Return (x, y) of the center of cell containing provided text 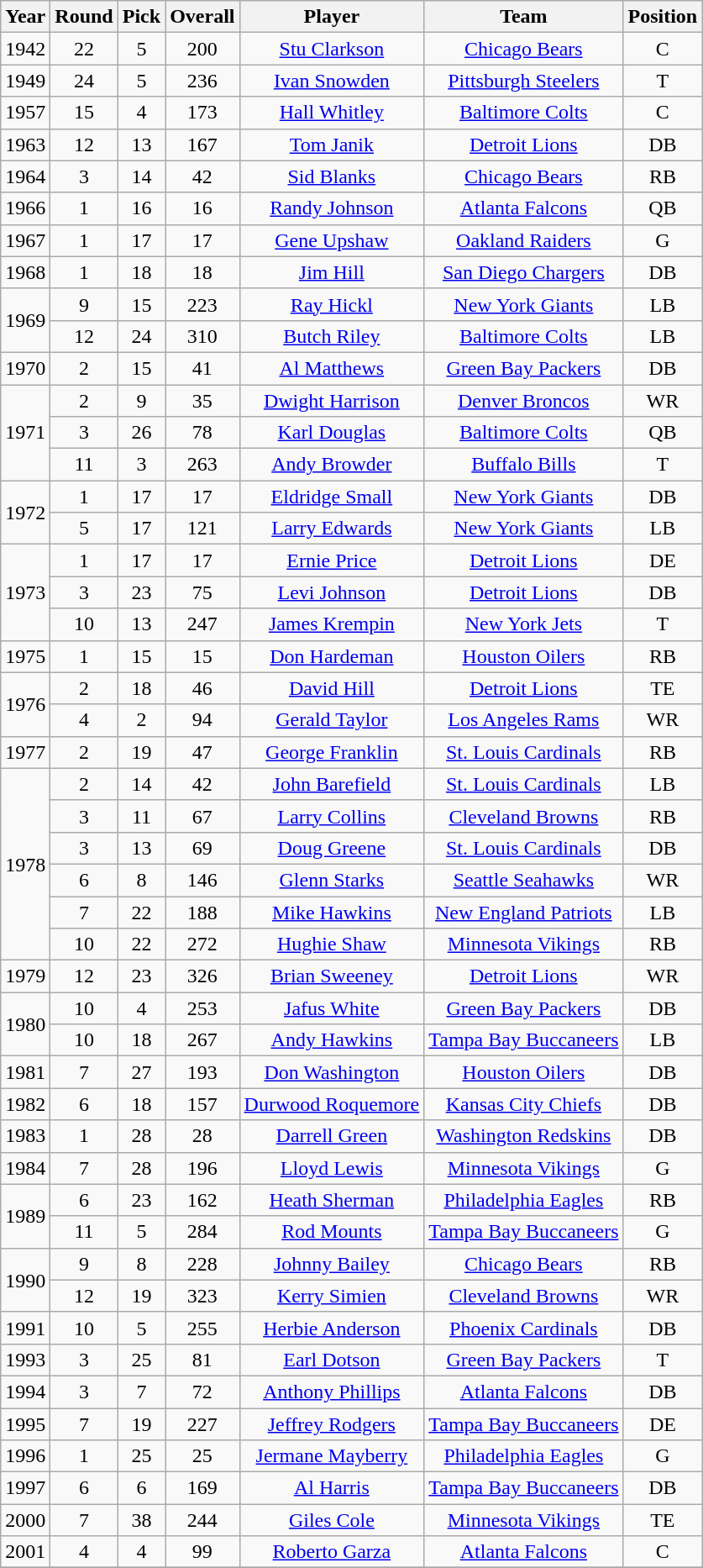
1983 (25, 1136)
1942 (25, 49)
146 (202, 880)
David Hill (332, 688)
223 (202, 304)
247 (202, 624)
1972 (25, 513)
Karl Douglas (332, 433)
255 (202, 1328)
1981 (25, 1072)
267 (202, 1040)
72 (202, 1392)
Jafus White (332, 1008)
323 (202, 1296)
Eldridge Small (332, 497)
2001 (25, 1552)
Giles Cole (332, 1520)
157 (202, 1104)
1978 (25, 864)
Mike Hawkins (332, 912)
Kerry Simien (332, 1296)
Washington Redskins (524, 1136)
188 (202, 912)
Year (25, 17)
Stu Clarkson (332, 49)
1957 (25, 113)
1963 (25, 145)
Player (332, 17)
1982 (25, 1104)
Kansas City Chiefs (524, 1104)
Pick (141, 17)
Oakland Raiders (524, 240)
Doug Greene (332, 848)
263 (202, 465)
244 (202, 1520)
Jermane Mayberry (332, 1456)
1975 (25, 656)
272 (202, 944)
1968 (25, 272)
1967 (25, 240)
1990 (25, 1280)
Ray Hickl (332, 304)
26 (141, 433)
Durwood Roquemore (332, 1104)
Don Washington (332, 1072)
Anthony Phillips (332, 1392)
Buffalo Bills (524, 465)
New York Jets (524, 624)
47 (202, 752)
1997 (25, 1488)
Glenn Starks (332, 880)
Pittsburgh Steelers (524, 81)
1995 (25, 1424)
Hughie Shaw (332, 944)
167 (202, 145)
1964 (25, 176)
121 (202, 529)
Los Angeles Rams (524, 720)
James Krempin (332, 624)
Larry Collins (332, 816)
35 (202, 401)
1991 (25, 1328)
Al Matthews (332, 368)
94 (202, 720)
Team (524, 17)
162 (202, 1200)
228 (202, 1264)
1994 (25, 1392)
81 (202, 1360)
Heath Sherman (332, 1200)
Johnny Bailey (332, 1264)
75 (202, 592)
Sid Blanks (332, 176)
27 (141, 1072)
173 (202, 113)
69 (202, 848)
Phoenix Cardinals (524, 1328)
Lloyd Lewis (332, 1168)
Don Hardeman (332, 656)
1980 (25, 1024)
67 (202, 816)
George Franklin (332, 752)
1949 (25, 81)
Denver Broncos (524, 401)
1984 (25, 1168)
Darrell Green (332, 1136)
1966 (25, 208)
Seattle Seahawks (524, 880)
Randy Johnson (332, 208)
38 (141, 1520)
Larry Edwards (332, 529)
Round (84, 17)
46 (202, 688)
New England Patriots (524, 912)
1977 (25, 752)
Butch Riley (332, 336)
253 (202, 1008)
227 (202, 1424)
1970 (25, 368)
Levi Johnson (332, 592)
1996 (25, 1456)
Jim Hill (332, 272)
Earl Dotson (332, 1360)
Herbie Anderson (332, 1328)
2000 (25, 1520)
1993 (25, 1360)
Hall Whitley (332, 113)
Rod Mounts (332, 1232)
1973 (25, 592)
Ivan Snowden (332, 81)
San Diego Chargers (524, 272)
Ernie Price (332, 560)
310 (202, 336)
1979 (25, 976)
196 (202, 1168)
Gerald Taylor (332, 720)
200 (202, 49)
169 (202, 1488)
Dwight Harrison (332, 401)
John Barefield (332, 784)
1976 (25, 704)
236 (202, 81)
78 (202, 433)
Position (663, 17)
Andy Hawkins (332, 1040)
Roberto Garza (332, 1552)
1971 (25, 433)
193 (202, 1072)
99 (202, 1552)
Jeffrey Rodgers (332, 1424)
1989 (25, 1216)
1969 (25, 320)
Gene Upshaw (332, 240)
284 (202, 1232)
Brian Sweeney (332, 976)
Tom Janik (332, 145)
Al Harris (332, 1488)
Andy Browder (332, 465)
41 (202, 368)
Overall (202, 17)
326 (202, 976)
